Return (X, Y) of the center of cell containing provided text 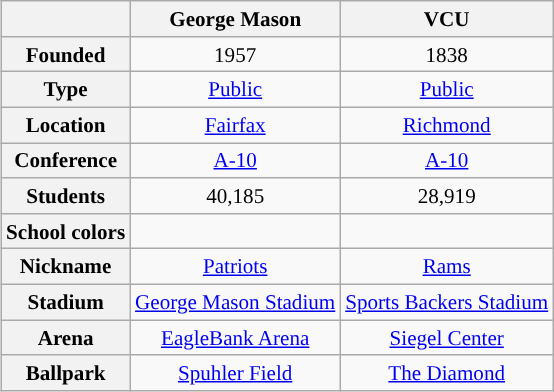
Students (66, 196)
40,185 (235, 196)
School colors (66, 230)
Sports Backers Stadium (446, 302)
Nickname (66, 266)
Patriots (235, 266)
Ballpark (66, 372)
Founded (66, 54)
1957 (235, 54)
George Mason (235, 18)
The Diamond (446, 372)
Fairfax (235, 124)
EagleBank Arena (235, 338)
George Mason Stadium (235, 302)
Spuhler Field (235, 372)
Siegel Center (446, 338)
Richmond (446, 124)
Conference (66, 160)
Stadium (66, 302)
Location (66, 124)
28,919 (446, 196)
VCU (446, 18)
Arena (66, 338)
Type (66, 90)
1838 (446, 54)
Rams (446, 266)
